Scan for the cell matching the given text and deliver its [X, Y] coordinate at center. 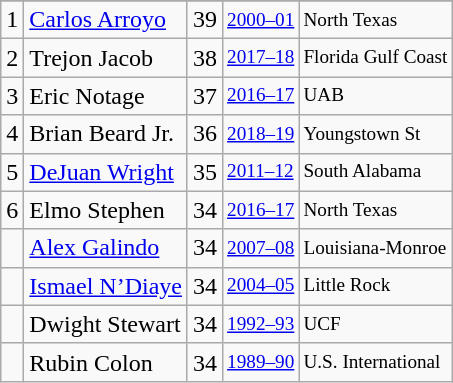
Dwight Stewart [106, 324]
Youngstown St [376, 134]
Brian Beard Jr. [106, 134]
2000–01 [261, 20]
Louisiana-Monroe [376, 248]
2004–05 [261, 286]
U.S. International [376, 362]
1989–90 [261, 362]
Rubin Colon [106, 362]
39 [204, 20]
DeJuan Wright [106, 172]
38 [204, 58]
6 [12, 210]
4 [12, 134]
Elmo Stephen [106, 210]
Trejon Jacob [106, 58]
3 [12, 96]
37 [204, 96]
2018–19 [261, 134]
Ismael N’Diaye [106, 286]
Eric Notage [106, 96]
Florida Gulf Coast [376, 58]
1 [12, 20]
South Alabama [376, 172]
2017–18 [261, 58]
2011–12 [261, 172]
5 [12, 172]
2 [12, 58]
2007–08 [261, 248]
35 [204, 172]
UCF [376, 324]
UAB [376, 96]
Carlos Arroyo [106, 20]
Little Rock [376, 286]
1992–93 [261, 324]
36 [204, 134]
Alex Galindo [106, 248]
